Identify which cell holds the provided text, then report its [X, Y] central coordinate. 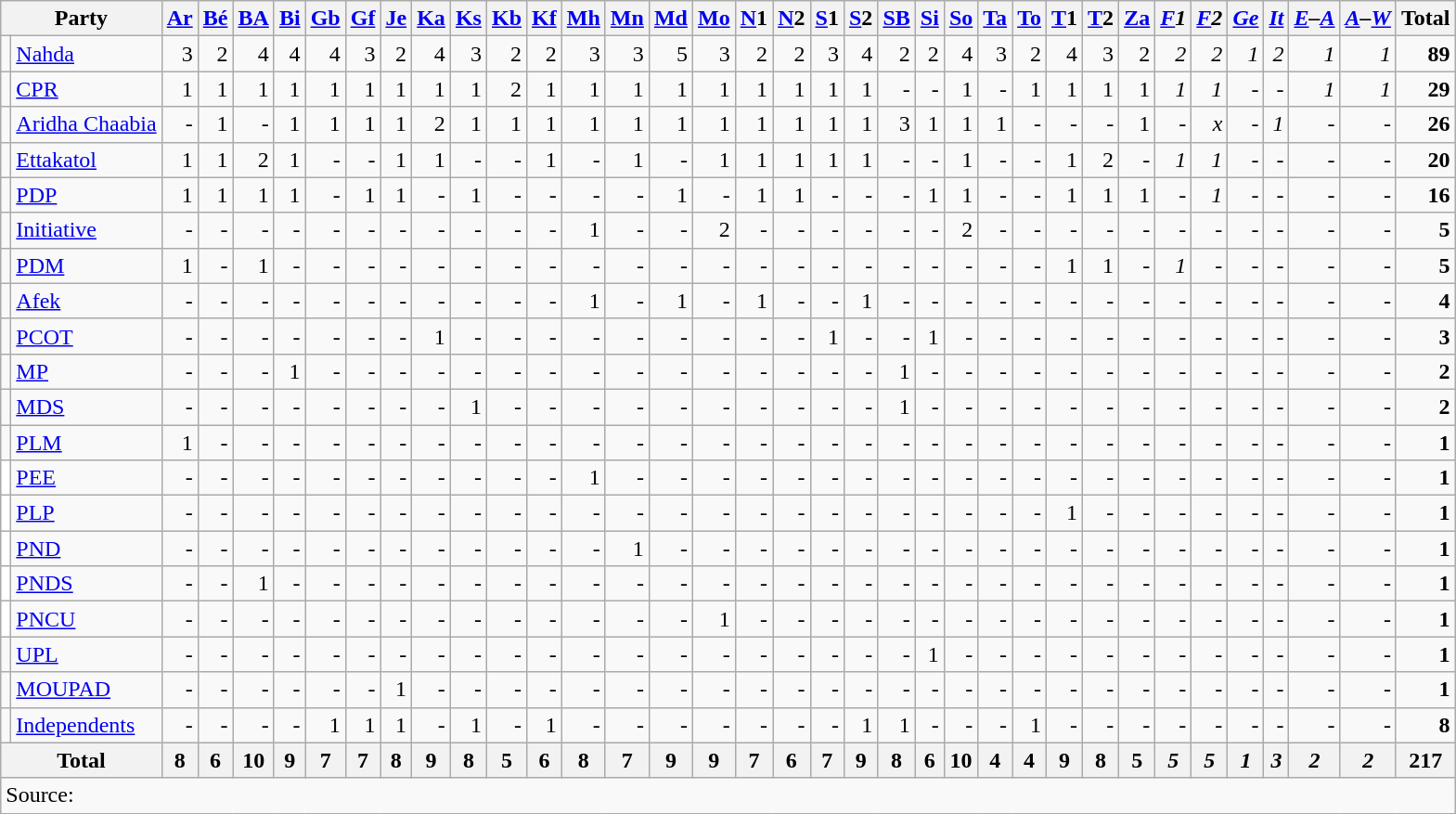
To [1030, 19]
MP [86, 371]
F2 [1210, 19]
Independents [86, 725]
Initiative [86, 230]
16 [1425, 195]
MOUPAD [86, 690]
T2 [1101, 19]
UPL [86, 654]
Party [82, 19]
N2 [792, 19]
20 [1425, 160]
29 [1425, 89]
Gb [325, 19]
217 [1425, 760]
Ge [1245, 19]
PLP [86, 513]
T1 [1065, 19]
Ar [180, 19]
Kf [545, 19]
F1 [1173, 19]
Si [930, 19]
Aridha Chaabia [86, 124]
A–W [1368, 19]
S2 [860, 19]
Source: [728, 795]
89 [1425, 54]
PCOT [86, 336]
N1 [754, 19]
S1 [827, 19]
Bé [215, 19]
Mn [627, 19]
Nahda [86, 54]
PDP [86, 195]
Afek [86, 301]
Za [1138, 19]
MDS [86, 407]
26 [1425, 124]
Mh [583, 19]
BA [253, 19]
Ks [468, 19]
Md [670, 19]
PNDS [86, 584]
PNCU [86, 619]
Ta [995, 19]
So [960, 19]
PEE [86, 478]
Ka [432, 19]
Bi [290, 19]
SB [896, 19]
Mo [714, 19]
PLM [86, 443]
It [1277, 19]
PDM [86, 265]
Gf [363, 19]
Je [396, 19]
Ettakatol [86, 160]
E–A [1314, 19]
x [1210, 124]
PND [86, 549]
Kb [507, 19]
CPR [86, 89]
